Scan for the cell matching the given text and deliver its [X, Y] coordinate at center. 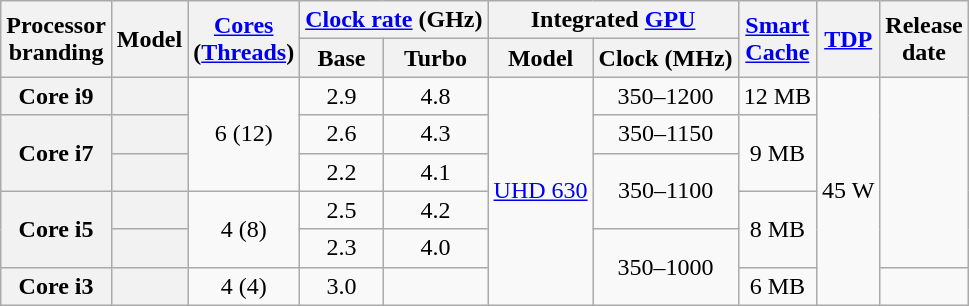
Processorbranding [56, 39]
Turbo [436, 58]
Core i7 [56, 153]
4.2 [436, 210]
2.2 [342, 172]
350–1100 [666, 191]
Core i9 [56, 96]
8 MB [777, 229]
6 MB [777, 286]
350–1200 [666, 96]
2.3 [342, 248]
Releasedate [924, 39]
Clock (MHz) [666, 58]
3.0 [342, 286]
2.5 [342, 210]
Cores(Threads) [244, 39]
SmartCache [777, 39]
350–1000 [666, 267]
Core i3 [56, 286]
TDP [848, 39]
6 (12) [244, 134]
4 (4) [244, 286]
2.9 [342, 96]
Base [342, 58]
UHD 630 [540, 191]
4.1 [436, 172]
4.3 [436, 134]
12 MB [777, 96]
9 MB [777, 153]
45 W [848, 191]
4 (8) [244, 229]
350–1150 [666, 134]
2.6 [342, 134]
Clock rate (GHz) [394, 20]
Core i5 [56, 229]
4.8 [436, 96]
4.0 [436, 248]
Integrated GPU [613, 20]
